Provide the [x, y] coordinate of the cell's center where the given text is located.  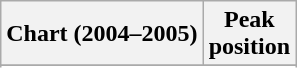
Peakposition [249, 34]
Chart (2004–2005) [102, 34]
